Scan for the cell matching the given text and deliver its [x, y] coordinate at center. 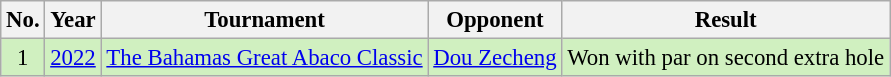
The Bahamas Great Abaco Classic [264, 58]
2022 [73, 58]
Opponent [495, 20]
No. [23, 20]
Dou Zecheng [495, 58]
Result [726, 20]
Year [73, 20]
Tournament [264, 20]
1 [23, 58]
Won with par on second extra hole [726, 58]
